Extract the [x, y] coordinate from the center of the cell holding the provided text.  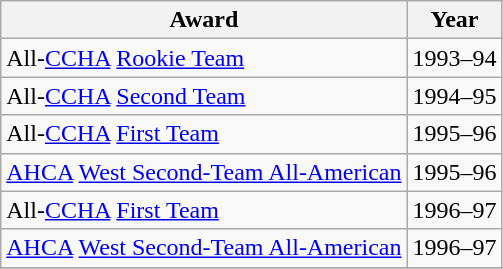
All-CCHA Second Team [204, 96]
All-CCHA Rookie Team [204, 58]
Award [204, 20]
1993–94 [454, 58]
Year [454, 20]
1994–95 [454, 96]
